Detect which cell encompasses the target text, then output its (X, Y) center coordinate. 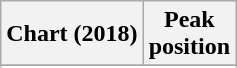
Peakposition (189, 34)
Chart (2018) (72, 34)
